Determine the (x, y) coordinate at the center of the cell enclosing the given text.  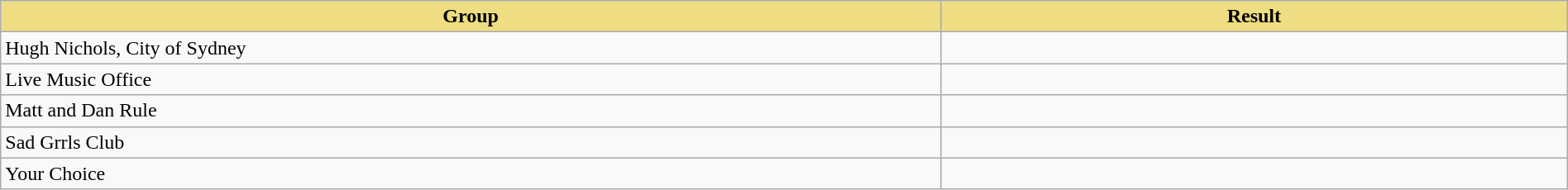
Result (1254, 17)
Matt and Dan Rule (471, 111)
Hugh Nichols, City of Sydney (471, 48)
Sad Grrls Club (471, 142)
Live Music Office (471, 79)
Your Choice (471, 173)
Group (471, 17)
